Pinpoint the cell where the given text exists, returning its [X, Y] midpoint coordinate. 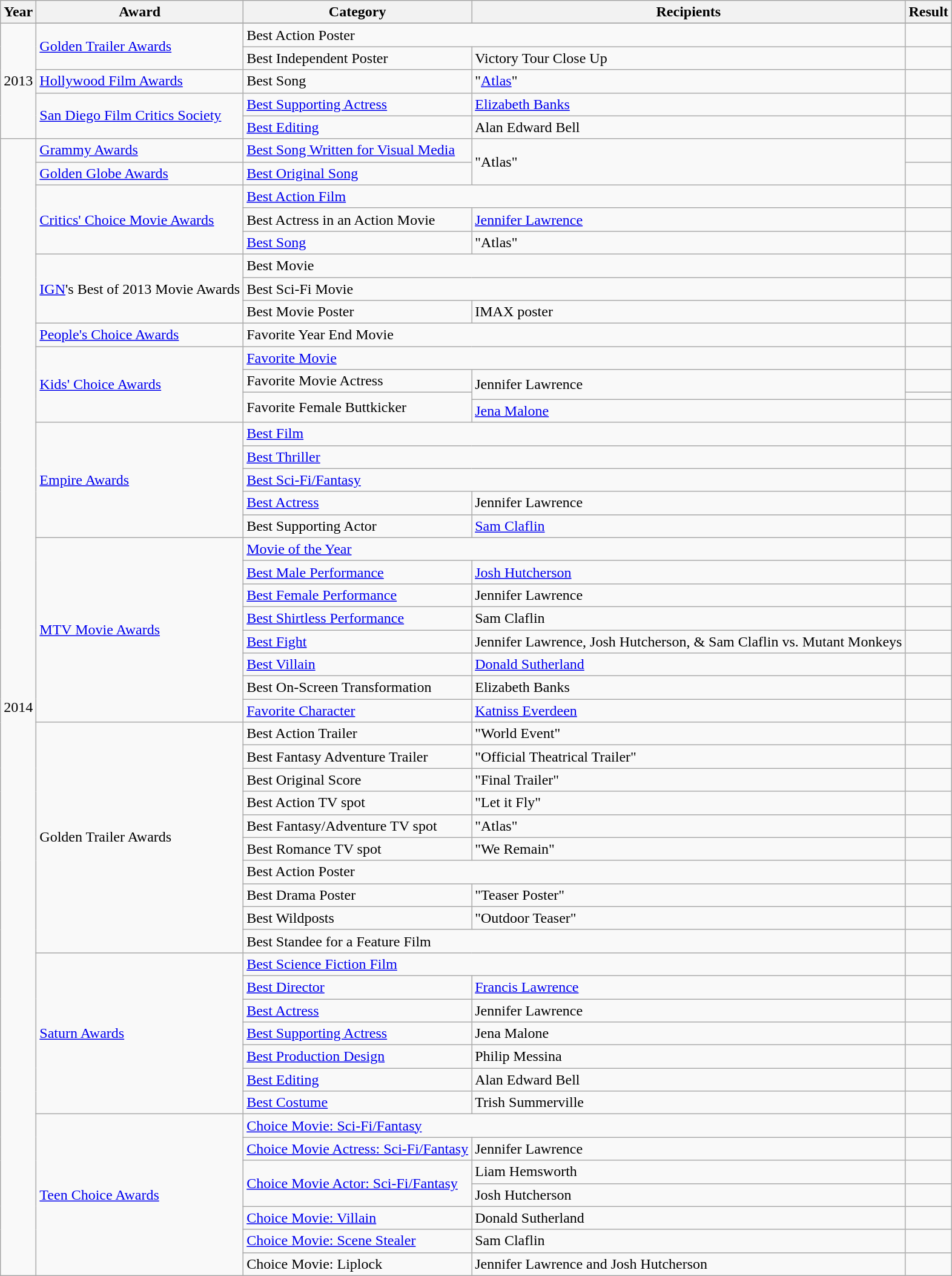
"World Event" [689, 734]
Best Villain [357, 665]
Recipients [689, 12]
Favorite Character [357, 711]
2013 [18, 81]
Katniss Everdeen [689, 711]
Best Supporting Actor [357, 526]
Choice Movie: Liplock [357, 1264]
Category [357, 12]
Best Fantasy/Adventure TV spot [357, 826]
Best Production Design [357, 1057]
Best Action Trailer [357, 734]
Trish Summerville [689, 1103]
Philip Messina [689, 1057]
Award [140, 12]
Best Wildposts [357, 918]
"Official Theatrical Trailer" [689, 757]
IMAX poster [689, 312]
Hollywood Film Awards [140, 81]
Francis Lawrence [689, 987]
Best Thriller [574, 457]
Best Female Performance [357, 595]
Saturn Awards [140, 1033]
Best Action Film [574, 196]
IGN's Best of 2013 Movie Awards [140, 288]
Best Romance TV spot [357, 849]
Best Shirtless Performance [357, 618]
Year [18, 12]
Best On-Screen Transformation [357, 688]
2014 [18, 707]
Best Fantasy Adventure Trailer [357, 757]
Best Director [357, 987]
Golden Globe Awards [140, 173]
Choice Movie: Sci-Fi/Fantasy [574, 1126]
Kids' Choice Awards [140, 384]
Best Fight [357, 642]
Best Science Fiction Film [574, 964]
Choice Movie Actress: Sci-Fi/Fantasy [357, 1149]
Favorite Female Buttkicker [357, 407]
Jennifer Lawrence, Josh Hutcherson, & Sam Claflin vs. Mutant Monkeys [689, 642]
Favorite Movie [574, 358]
"Final Trailer" [689, 780]
Jennifer Lawrence and Josh Hutcherson [689, 1264]
Best Costume [357, 1103]
Best Actress in an Action Movie [357, 219]
"Outdoor Teaser" [689, 918]
Best Song Written for Visual Media [357, 150]
Liam Hemsworth [689, 1172]
"We Remain" [689, 849]
Best Movie [574, 265]
"Let it Fly" [689, 803]
Best Male Performance [357, 572]
Best Original Song [357, 173]
Victory Tour Close Up [689, 58]
Best Original Score [357, 780]
Grammy Awards [140, 150]
Best Movie Poster [357, 312]
Teen Choice Awards [140, 1195]
Best Independent Poster [357, 58]
Best Sci-Fi/Fantasy [574, 480]
Choice Movie: Villain [357, 1218]
Best Standee for a Feature Film [574, 941]
San Diego Film Critics Society [140, 116]
Critics' Choice Movie Awards [140, 219]
Result [928, 12]
Best Drama Poster [357, 895]
Best Action TV spot [357, 803]
Choice Movie Actor: Sci-Fi/Fantasy [357, 1183]
Favorite Year End Movie [574, 335]
MTV Movie Awards [140, 630]
Movie of the Year [574, 549]
People's Choice Awards [140, 335]
Choice Movie: Scene Stealer [357, 1241]
"Teaser Poster" [689, 895]
Best Film [574, 434]
Empire Awards [140, 480]
Favorite Movie Actress [357, 381]
Best Sci-Fi Movie [574, 289]
